For the text-containing cell, return its midpoint in [X, Y] coordinate format. 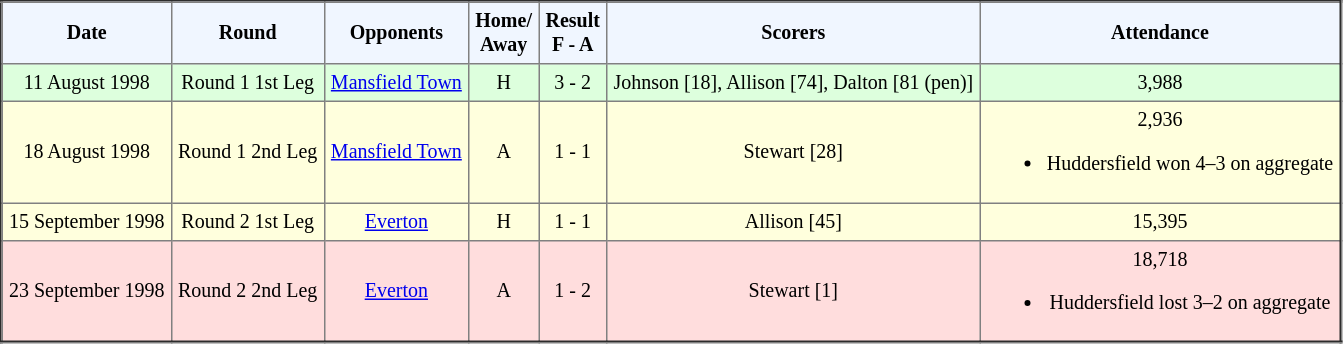
23 September 1998 [87, 291]
Opponents [396, 33]
11 August 1998 [87, 83]
15 September 1998 [87, 222]
Stewart [28] [794, 152]
18 August 1998 [87, 152]
2,936Huddersfield won 4–3 on aggregate [1160, 152]
ResultF - A [573, 33]
1 - 2 [573, 291]
15,395 [1160, 222]
Johnson [18], Allison [74], Dalton [81 (pen)] [794, 83]
Round 2 2nd Leg [248, 291]
Round 2 1st Leg [248, 222]
Attendance [1160, 33]
Date [87, 33]
Stewart [1] [794, 291]
Allison [45] [794, 222]
Round [248, 33]
3,988 [1160, 83]
3 - 2 [573, 83]
Home/Away [504, 33]
Round 1 2nd Leg [248, 152]
Scorers [794, 33]
Round 1 1st Leg [248, 83]
18,718Huddersfield lost 3–2 on aggregate [1160, 291]
